Return [x, y] of the center of cell containing provided text 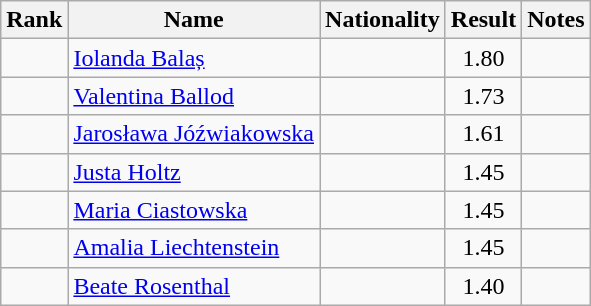
Notes [556, 20]
Jarosława Jóźwiakowska [194, 134]
1.80 [483, 58]
Maria Ciastowska [194, 210]
1.40 [483, 286]
1.61 [483, 134]
Nationality [383, 20]
Iolanda Balaș [194, 58]
Beate Rosenthal [194, 286]
Justa Holtz [194, 172]
Rank [34, 20]
Valentina Ballod [194, 96]
Name [194, 20]
Result [483, 20]
1.73 [483, 96]
Amalia Liechtenstein [194, 248]
